Output the (X, Y) coordinate of the center of the cell containing the given text.  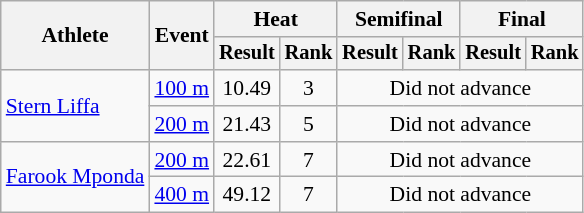
Stern Liffa (76, 106)
Semifinal (398, 19)
Heat (276, 19)
Farook Mponda (76, 178)
100 m (182, 88)
Athlete (76, 36)
22.61 (247, 160)
400 m (182, 195)
21.43 (247, 124)
5 (309, 124)
10.49 (247, 88)
Event (182, 36)
Final (522, 19)
49.12 (247, 195)
3 (309, 88)
